Provide the [X, Y] coordinate of the cell's center where the given text is located.  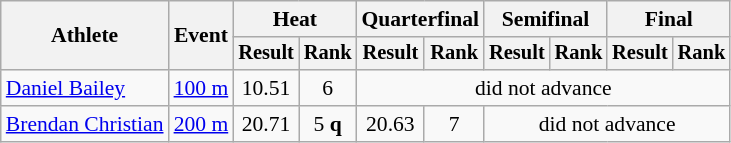
5 q [328, 124]
Daniel Bailey [85, 88]
Brendan Christian [85, 124]
20.71 [266, 124]
Quarterfinal [420, 19]
7 [454, 124]
200 m [202, 124]
Final [668, 19]
Athlete [85, 36]
Event [202, 36]
20.63 [390, 124]
100 m [202, 88]
Semifinal [546, 19]
Heat [294, 19]
10.51 [266, 88]
6 [328, 88]
